Detect which cell encompasses the target text, then output its (x, y) center coordinate. 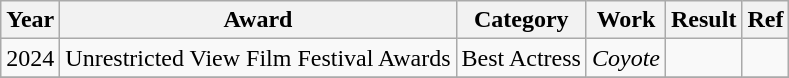
Year (30, 20)
Coyote (626, 58)
Result (704, 20)
2024 (30, 58)
Unrestricted View Film Festival Awards (258, 58)
Category (521, 20)
Work (626, 20)
Ref (766, 20)
Award (258, 20)
Best Actress (521, 58)
